Capture the cell that displays the provided text and extract its [x, y] central coordinate. 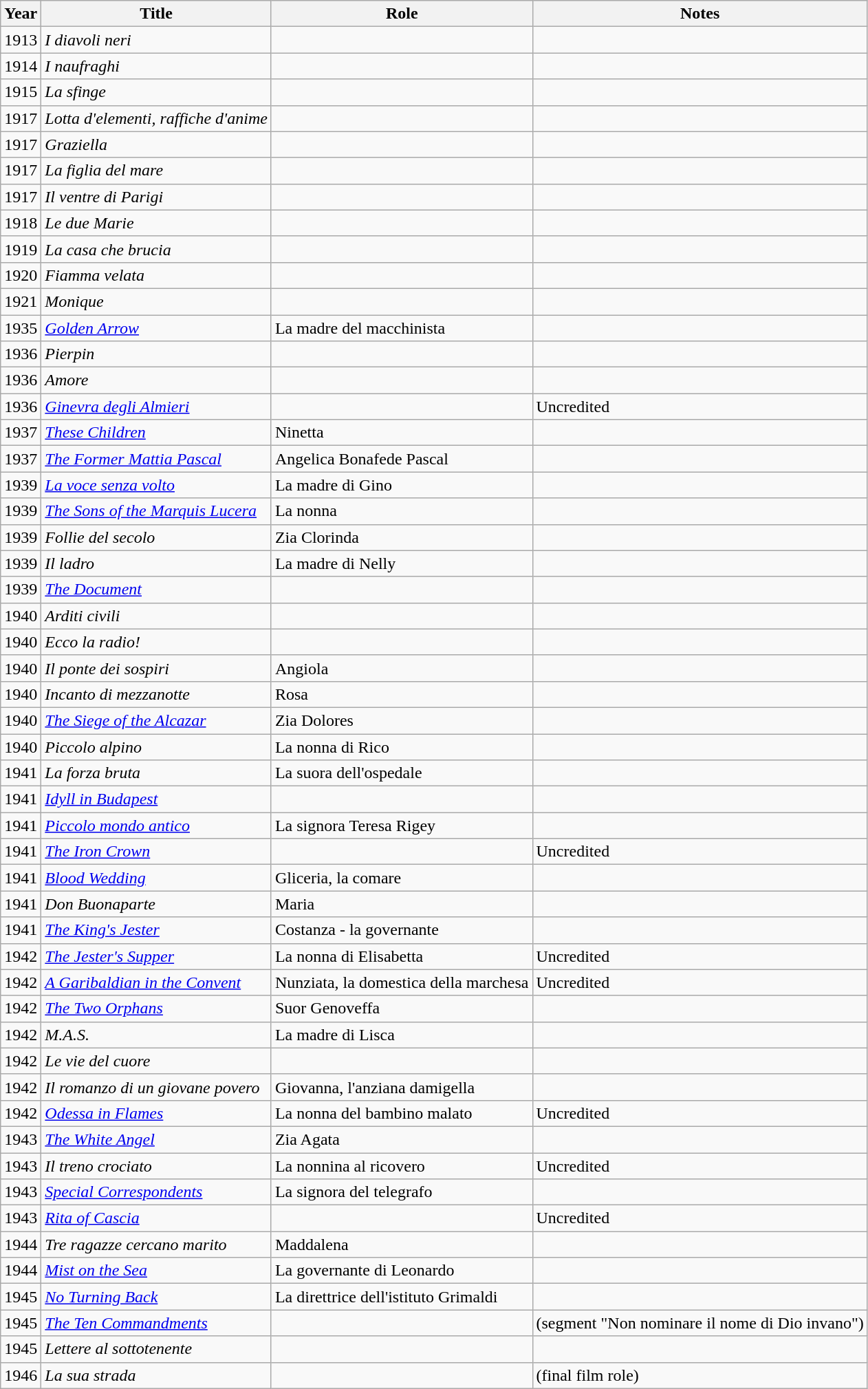
The White Angel [157, 1139]
La forza bruta [157, 773]
La madre del macchinista [402, 328]
I naufraghi [157, 66]
Mist on the Sea [157, 1271]
1920 [21, 275]
Il ponte dei sospiri [157, 668]
Blood Wedding [157, 878]
Title [157, 14]
Amore [157, 380]
The Document [157, 590]
Costanza - la governante [402, 930]
The Two Orphans [157, 1009]
1946 [21, 1375]
Ninetta [402, 433]
Piccolo alpino [157, 746]
1918 [21, 223]
Gliceria, la comare [402, 878]
Maria [402, 904]
La voce senza volto [157, 485]
No Turning Back [157, 1297]
Follie del secolo [157, 537]
La governante di Leonardo [402, 1271]
Angelica Bonafede Pascal [402, 459]
The Former Mattia Pascal [157, 459]
Tre ragazze cercano marito [157, 1245]
Year [21, 14]
The King's Jester [157, 930]
Le due Marie [157, 223]
Rita of Cascia [157, 1218]
La nonna di Elisabetta [402, 956]
Il treno crociato [157, 1166]
Nunziata, la domestica della marchesa [402, 982]
Ginevra degli Almieri [157, 407]
Il ladro [157, 563]
Arditi civili [157, 616]
Lettere al sottotenente [157, 1349]
The Iron Crown [157, 852]
La figlia del mare [157, 171]
La madre di Nelly [402, 563]
Odessa in Flames [157, 1113]
La sua strada [157, 1375]
Lotta d'elementi, raffiche d'anime [157, 118]
I diavoli neri [157, 40]
Pierpin [157, 354]
Ecco la radio! [157, 642]
1915 [21, 92]
Giovanna, l'anziana damigella [402, 1087]
Il ventre di Parigi [157, 197]
La nonnina al ricovero [402, 1166]
La madre di Lisca [402, 1035]
Angiola [402, 668]
1913 [21, 40]
1914 [21, 66]
La signora Teresa Rigey [402, 826]
La nonna [402, 511]
(segment "Non nominare il nome di Dio invano") [700, 1323]
M.A.S. [157, 1035]
Golden Arrow [157, 328]
Zia Clorinda [402, 537]
The Siege of the Alcazar [157, 720]
Zia Dolores [402, 720]
Notes [700, 14]
Rosa [402, 694]
Graziella [157, 144]
Role [402, 14]
Zia Agata [402, 1139]
Piccolo mondo antico [157, 826]
1921 [21, 301]
La sfinge [157, 92]
Suor Genoveffa [402, 1009]
La suora dell'ospedale [402, 773]
La madre di Gino [402, 485]
The Ten Commandments [157, 1323]
Le vie del cuore [157, 1061]
The Jester's Supper [157, 956]
(final film role) [700, 1375]
Fiamma velata [157, 275]
La signora del telegrafo [402, 1192]
La nonna del bambino malato [402, 1113]
Idyll in Budapest [157, 799]
Special Correspondents [157, 1192]
A Garibaldian in the Convent [157, 982]
Maddalena [402, 1245]
1935 [21, 328]
These Children [157, 433]
The Sons of the Marquis Lucera [157, 511]
1919 [21, 249]
Il romanzo di un giovane povero [157, 1087]
La casa che brucia [157, 249]
La nonna di Rico [402, 746]
Don Buonaparte [157, 904]
Monique [157, 301]
Incanto di mezzanotte [157, 694]
La direttrice dell'istituto Grimaldi [402, 1297]
